Find where the given text appears and provide that cell's center as [X, Y] coordinate. 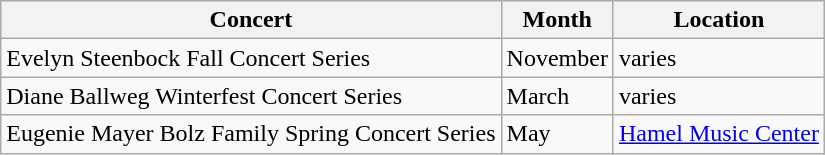
Eugenie Mayer Bolz Family Spring Concert Series [251, 134]
Evelyn Steenbock Fall Concert Series [251, 58]
May [557, 134]
Concert [251, 20]
Location [718, 20]
March [557, 96]
November [557, 58]
Hamel Music Center [718, 134]
Month [557, 20]
Diane Ballweg Winterfest Concert Series [251, 96]
